Identify which cell holds the provided text, then report its (X, Y) central coordinate. 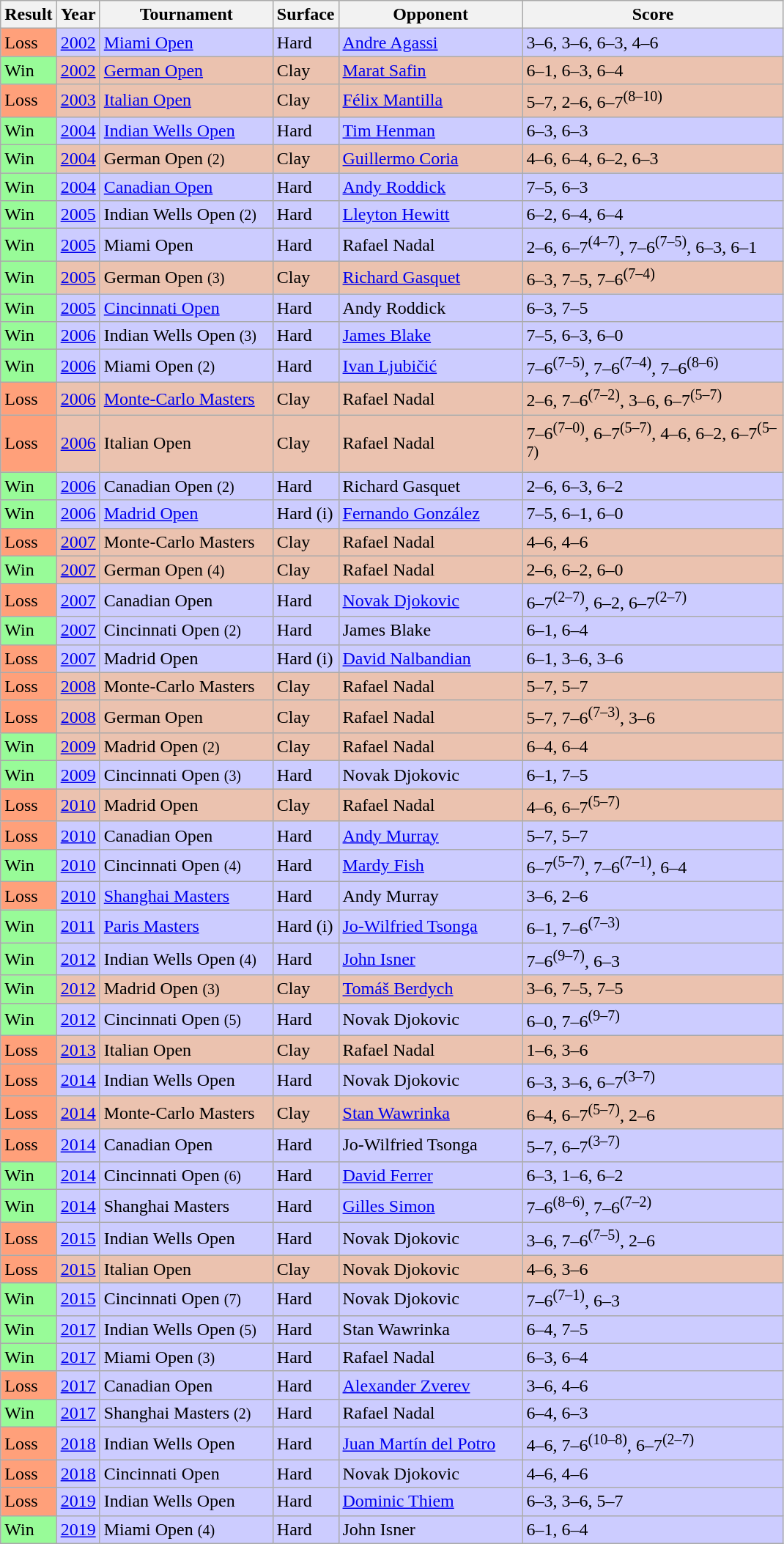
Andre Agassi (431, 43)
3–6, 2–6 (653, 896)
David Nalbandian (431, 658)
Lleyton Hewitt (431, 215)
Indian Wells Open (4) (186, 959)
6–3, 3–6, 5–7 (653, 1501)
7–6(9–7), 6–3 (653, 959)
7–6(7–1), 6–3 (653, 1299)
6–4, 6–3 (653, 1413)
4–6, 6–4, 6–2, 6–3 (653, 159)
6–3, 1–6, 6–2 (653, 1175)
6–1, 7–5 (653, 775)
Dominic Thiem (431, 1501)
Cincinnati Open (6) (186, 1175)
3–6, 3–6, 6–3, 4–6 (653, 43)
7–5, 6–1, 6–0 (653, 514)
Score (653, 15)
Juan Martín del Potro (431, 1444)
3–6, 7–5, 7–5 (653, 989)
1–6, 3–6 (653, 1050)
Félix Mantilla (431, 101)
2–6, 6–7(4–7), 7–6(7–5), 6–3, 6–1 (653, 245)
2–6, 6–2, 6–0 (653, 570)
6–7(2–7), 6–2, 6–7(2–7) (653, 600)
7–5, 6–3, 6–0 (653, 336)
Indian Wells Open (2) (186, 215)
2013 (78, 1050)
Miami Open (2) (186, 367)
Mardy Fish (431, 865)
Madrid Open (2) (186, 747)
Year (78, 15)
2011 (78, 927)
3–6, 7–6(7–5), 2–6 (653, 1239)
7–6(7–5), 7–6(7–4), 7–6(8–6) (653, 367)
6–3, 7–5 (653, 308)
Fernando González (431, 514)
Tournament (186, 15)
David Ferrer (431, 1175)
6–4, 7–5 (653, 1329)
7–6(8–6), 7–6(7–2) (653, 1207)
Ivan Ljubičić (431, 367)
6–3, 6–4 (653, 1357)
Miami Open (4) (186, 1529)
6–7(5–7), 7–6(7–1), 6–4 (653, 865)
Opponent (431, 15)
German Open (3) (186, 277)
Cincinnati Open (5) (186, 1019)
Miami Open (3) (186, 1357)
Result (29, 15)
Marat Safin (431, 70)
4–6, 3–6 (653, 1269)
6–2, 6–4, 6–4 (653, 215)
5–7, 2–6, 6–7(8–10) (653, 101)
6–1, 7–6(7–3) (653, 927)
4–6, 6–7(5–7) (653, 805)
Canadian Open (2) (186, 486)
German Open (4) (186, 570)
Surface (306, 15)
6–3, 3–6, 6–7(3–7) (653, 1081)
6–0, 7–6(9–7) (653, 1019)
Tim Henman (431, 130)
7–5, 6–3 (653, 187)
Tomáš Berdych (431, 989)
5–7, 7–6(7–3), 3–6 (653, 717)
2003 (78, 101)
German Open (2) (186, 159)
3–6, 4–6 (653, 1385)
5–7, 6–7(3–7) (653, 1145)
6–1, 6–3, 6–4 (653, 70)
Cincinnati Open (7) (186, 1299)
Indian Wells Open (5) (186, 1329)
Paris Masters (186, 927)
6–1, 3–6, 3–6 (653, 658)
6–3, 6–3 (653, 130)
6–3, 7–5, 7–6(7–4) (653, 277)
Shanghai Masters (2) (186, 1413)
6–4, 6–4 (653, 747)
Cincinnati Open (2) (186, 631)
Alexander Zverev (431, 1385)
Cincinnati Open (4) (186, 865)
2–6, 6–3, 6–2 (653, 486)
Cincinnati Open (3) (186, 775)
Madrid Open (3) (186, 989)
Guillermo Coria (431, 159)
2–6, 7–6(7–2), 3–6, 6–7(5–7) (653, 399)
Indian Wells Open (3) (186, 336)
4–6, 7–6(10–8), 6–7(2–7) (653, 1444)
Gilles Simon (431, 1207)
7–6(7–0), 6–7(5–7), 4–6, 6–2, 6–7(5–7) (653, 444)
6–4, 6–7(5–7), 2–6 (653, 1113)
